Capture the cell that displays the provided text and extract its [X, Y] central coordinate. 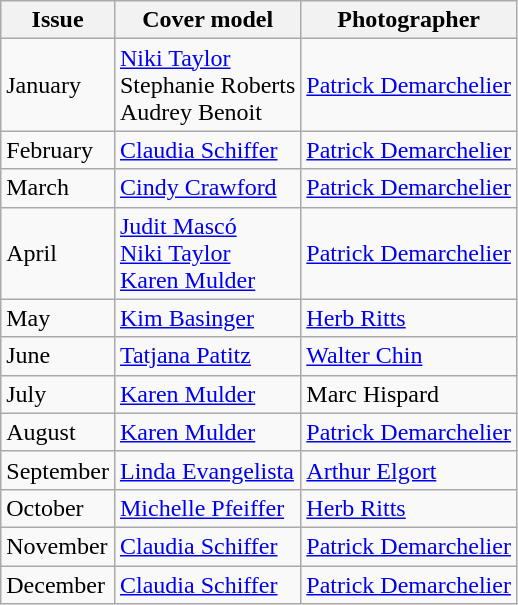
Niki TaylorStephanie RobertsAudrey Benoit [207, 85]
Cover model [207, 20]
Photographer [409, 20]
September [58, 470]
June [58, 356]
December [58, 585]
Marc Hispard [409, 394]
Michelle Pfeiffer [207, 508]
August [58, 432]
Tatjana Patitz [207, 356]
March [58, 188]
January [58, 85]
October [58, 508]
May [58, 318]
Judit MascóNiki TaylorKaren Mulder [207, 253]
July [58, 394]
April [58, 253]
Cindy Crawford [207, 188]
Walter Chin [409, 356]
Linda Evangelista [207, 470]
Issue [58, 20]
November [58, 546]
Arthur Elgort [409, 470]
Kim Basinger [207, 318]
February [58, 150]
